For the text-containing cell, return its midpoint in (X, Y) coordinate format. 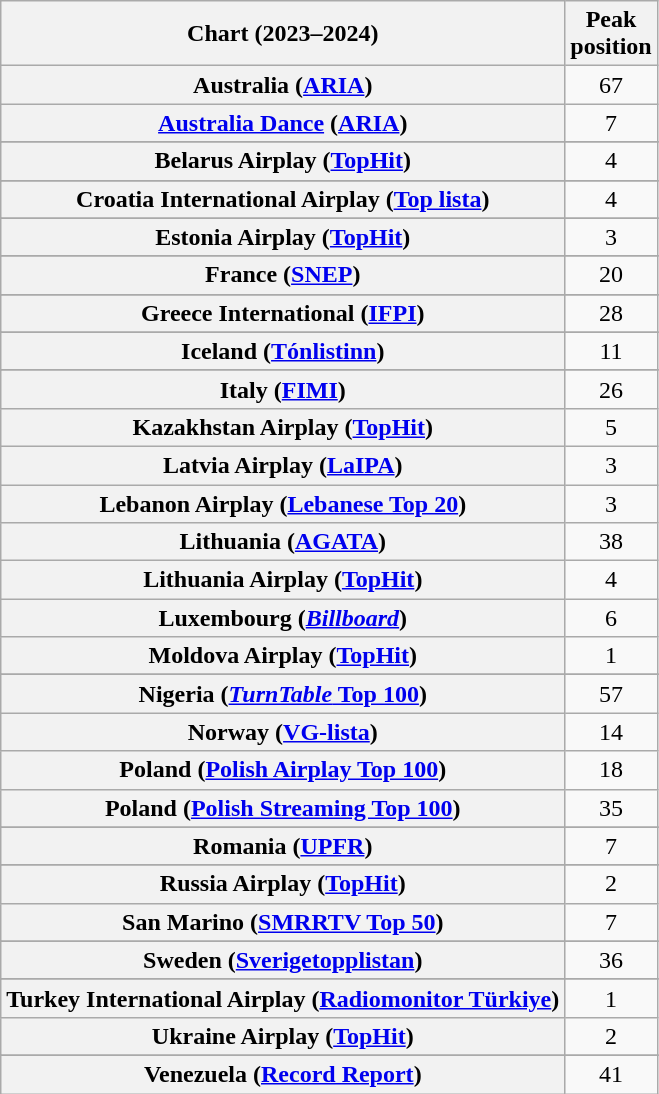
Australia Dance (ARIA) (283, 123)
Croatia International Airplay (Top lista) (283, 199)
Italy (FIMI) (283, 389)
Lithuania (AGATA) (283, 542)
Australia (ARIA) (283, 85)
Lebanon Airplay (Lebanese Top 20) (283, 503)
26 (611, 389)
57 (611, 694)
11 (611, 351)
38 (611, 542)
18 (611, 770)
France (SNEP) (283, 275)
36 (611, 960)
Lithuania Airplay (TopHit) (283, 580)
Greece International (IFPI) (283, 313)
Peakposition (611, 34)
67 (611, 85)
San Marino (SMRRTV Top 50) (283, 922)
20 (611, 275)
Romania (UPFR) (283, 846)
Poland (Polish Airplay Top 100) (283, 770)
Belarus Airplay (TopHit) (283, 161)
Kazakhstan Airplay (TopHit) (283, 427)
Poland (Polish Streaming Top 100) (283, 808)
Russia Airplay (TopHit) (283, 884)
35 (611, 808)
Latvia Airplay (LaIPA) (283, 465)
Moldova Airplay (TopHit) (283, 656)
Ukraine Airplay (TopHit) (283, 1036)
Norway (VG-lista) (283, 732)
28 (611, 313)
Venezuela (Record Report) (283, 1074)
Turkey International Airplay (Radiomonitor Türkiye) (283, 998)
Nigeria (TurnTable Top 100) (283, 694)
Iceland (Tónlistinn) (283, 351)
41 (611, 1074)
Sweden (Sverigetopplistan) (283, 960)
Luxembourg (Billboard) (283, 618)
6 (611, 618)
Estonia Airplay (TopHit) (283, 237)
14 (611, 732)
Chart (2023–2024) (283, 34)
5 (611, 427)
